Scan for the cell matching the given text and deliver its (x, y) coordinate at center. 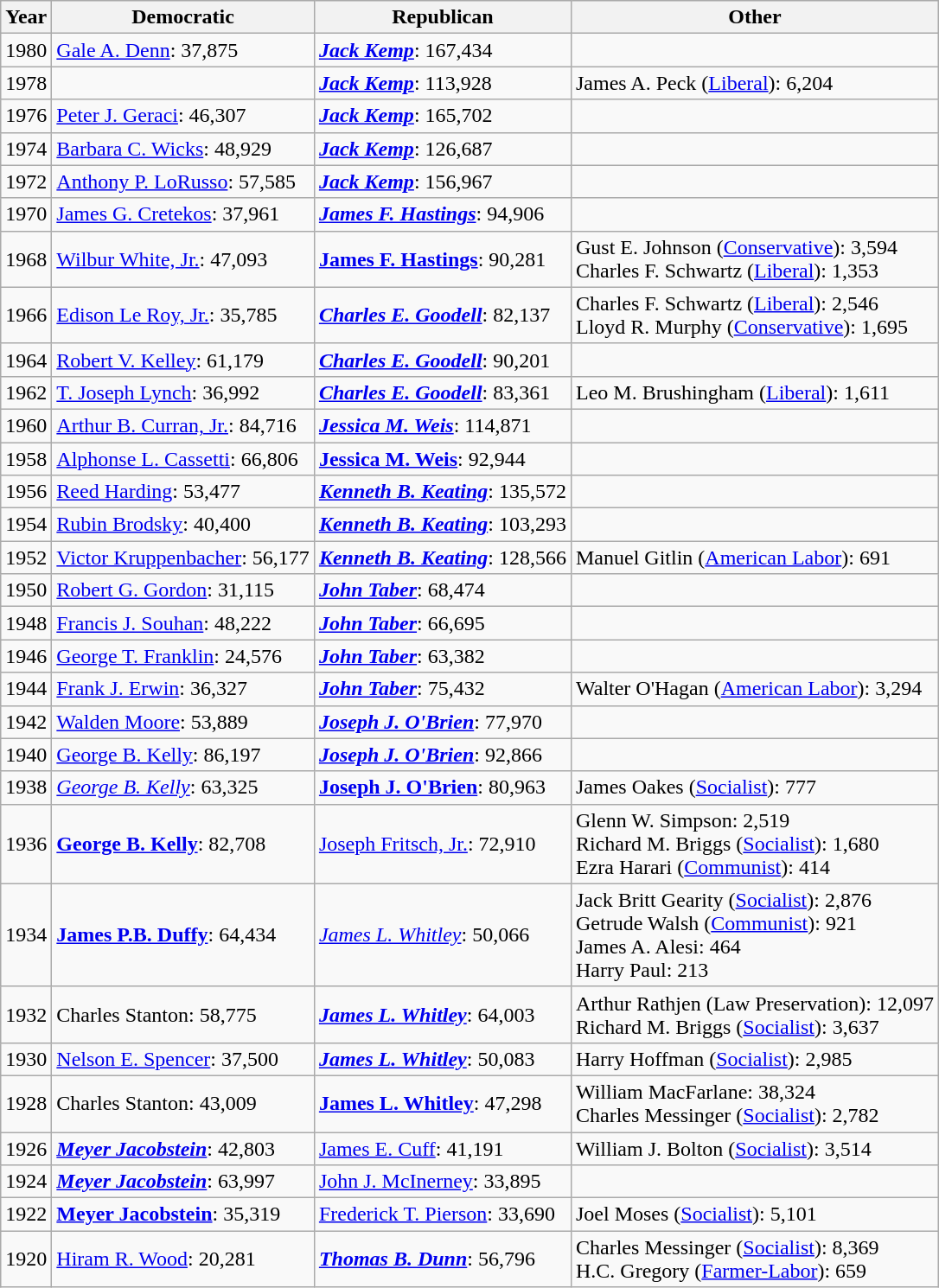
Joseph J. O'Brien: 80,963 (443, 787)
1926 (26, 1149)
1924 (26, 1182)
James L. Whitley: 50,083 (443, 1059)
1970 (26, 214)
Walter O'Hagan (American Labor): 3,294 (754, 689)
Kenneth B. Keating: 135,572 (443, 492)
Barbara C. Wicks: 48,929 (183, 149)
Manuel Gitlin (American Labor): 691 (754, 558)
Meyer Jacobstein: 63,997 (183, 1182)
Kenneth B. Keating: 103,293 (443, 525)
1950 (26, 590)
1962 (26, 392)
1940 (26, 755)
Jessica M. Weis: 92,944 (443, 459)
James L. Whitley: 64,003 (443, 1015)
James F. Hastings: 90,281 (443, 259)
Frank J. Erwin: 36,327 (183, 689)
Year (26, 17)
Leo M. Brushingham (Liberal): 1,611 (754, 392)
Anthony P. LoRusso: 57,585 (183, 182)
Frederick T. Pierson: 33,690 (443, 1215)
George B. Kelly: 86,197 (183, 755)
1966 (26, 315)
William MacFarlane: 38,324Charles Messinger (Socialist): 2,782 (754, 1103)
Walden Moore: 53,889 (183, 722)
John Taber: 66,695 (443, 623)
Robert G. Gordon: 31,115 (183, 590)
Charles E. Goodell: 83,361 (443, 392)
Rubin Brodsky: 40,400 (183, 525)
1920 (26, 1259)
Francis J. Souhan: 48,222 (183, 623)
James L. Whitley: 50,066 (443, 935)
1968 (26, 259)
1980 (26, 50)
1954 (26, 525)
Democratic (183, 17)
T. Joseph Lynch: 36,992 (183, 392)
Meyer Jacobstein: 42,803 (183, 1149)
Jack Kemp: 126,687 (443, 149)
Reed Harding: 53,477 (183, 492)
1952 (26, 558)
1922 (26, 1215)
Arthur Rathjen (Law Preservation): 12,097Richard M. Briggs (Socialist): 3,637 (754, 1015)
William J. Bolton (Socialist): 3,514 (754, 1149)
1958 (26, 459)
John Taber: 63,382 (443, 656)
Joseph J. O'Brien: 92,866 (443, 755)
1930 (26, 1059)
1942 (26, 722)
James F. Hastings: 94,906 (443, 214)
1936 (26, 844)
James A. Peck (Liberal): 6,204 (754, 83)
1974 (26, 149)
Other (754, 17)
Jack Kemp: 167,434 (443, 50)
Jack Kemp: 165,702 (443, 116)
Charles Stanton: 43,009 (183, 1103)
Edison Le Roy, Jr.: 35,785 (183, 315)
George B. Kelly: 63,325 (183, 787)
Alphonse L. Cassetti: 66,806 (183, 459)
1932 (26, 1015)
James Oakes (Socialist): 777 (754, 787)
Glenn W. Simpson: 2,519 Richard M. Briggs (Socialist): 1,680Ezra Harari (Communist): 414 (754, 844)
Jack Kemp: 113,928 (443, 83)
Robert V. Kelley: 61,179 (183, 360)
Thomas B. Dunn: 56,796 (443, 1259)
Wilbur White, Jr.: 47,093 (183, 259)
George T. Franklin: 24,576 (183, 656)
Charles Stanton: 58,775 (183, 1015)
1944 (26, 689)
Gust E. Johnson (Conservative): 3,594Charles F. Schwartz (Liberal): 1,353 (754, 259)
James G. Cretekos: 37,961 (183, 214)
Joseph J. O'Brien: 77,970 (443, 722)
1978 (26, 83)
1976 (26, 116)
Kenneth B. Keating: 128,566 (443, 558)
Nelson E. Spencer: 37,500 (183, 1059)
1928 (26, 1103)
1934 (26, 935)
1972 (26, 182)
1956 (26, 492)
Jack Britt Gearity (Socialist): 2,876Getrude Walsh (Communist): 921James A. Alesi: 464Harry Paul: 213 (754, 935)
Charles Messinger (Socialist): 8,369 H.C. Gregory (Farmer-Labor): 659 (754, 1259)
Harry Hoffman (Socialist): 2,985 (754, 1059)
Joseph Fritsch, Jr.: 72,910 (443, 844)
1938 (26, 787)
John Taber: 68,474 (443, 590)
Joel Moses (Socialist): 5,101 (754, 1215)
George B. Kelly: 82,708 (183, 844)
James E. Cuff: 41,191 (443, 1149)
James P.B. Duffy: 64,434 (183, 935)
1964 (26, 360)
1960 (26, 425)
Charles F. Schwartz (Liberal): 2,546Lloyd R. Murphy (Conservative): 1,695 (754, 315)
Peter J. Geraci: 46,307 (183, 116)
Jack Kemp: 156,967 (443, 182)
Charles E. Goodell: 82,137 (443, 315)
Republican (443, 17)
John J. McInerney: 33,895 (443, 1182)
James L. Whitley: 47,298 (443, 1103)
1948 (26, 623)
Jessica M. Weis: 114,871 (443, 425)
Meyer Jacobstein: 35,319 (183, 1215)
Gale A. Denn: 37,875 (183, 50)
Hiram R. Wood: 20,281 (183, 1259)
1946 (26, 656)
John Taber: 75,432 (443, 689)
Arthur B. Curran, Jr.: 84,716 (183, 425)
Victor Kruppenbacher: 56,177 (183, 558)
Charles E. Goodell: 90,201 (443, 360)
